Return (X, Y) of the center of cell containing provided text 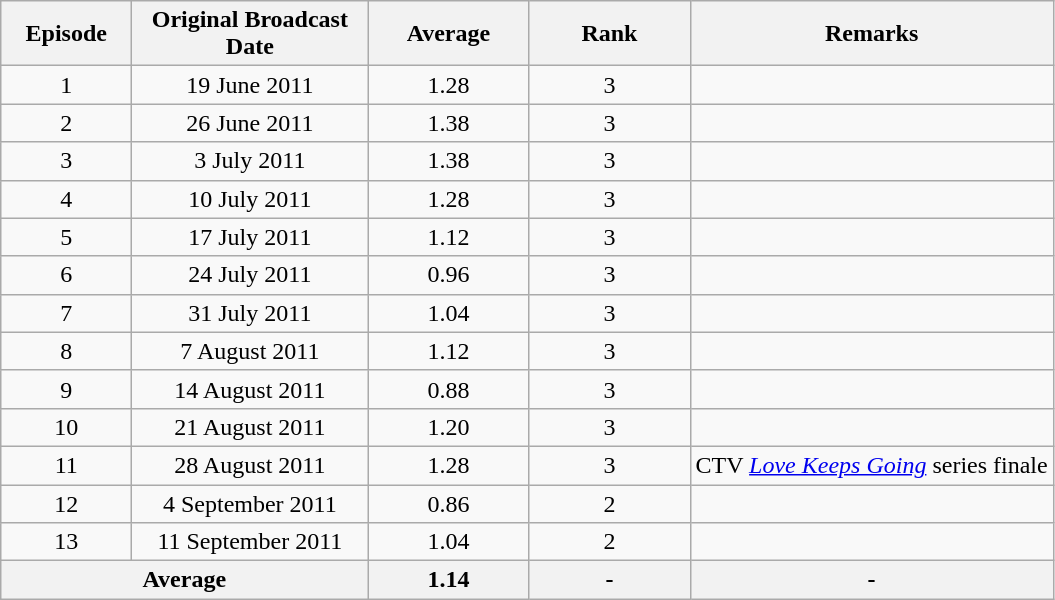
14 August 2011 (250, 389)
Remarks (872, 34)
7 August 2011 (250, 351)
Rank (610, 34)
5 (66, 237)
4 (66, 199)
Episode (66, 34)
26 June 2011 (250, 123)
11 September 2011 (250, 542)
6 (66, 275)
0.96 (448, 275)
17 July 2011 (250, 237)
7 (66, 313)
12 (66, 503)
8 (66, 351)
CTV Love Keeps Going series finale (872, 465)
11 (66, 465)
1.14 (448, 580)
10 (66, 427)
9 (66, 389)
3 July 2011 (250, 161)
31 July 2011 (250, 313)
1 (66, 85)
10 July 2011 (250, 199)
4 September 2011 (250, 503)
1.20 (448, 427)
19 June 2011 (250, 85)
13 (66, 542)
0.88 (448, 389)
0.86 (448, 503)
28 August 2011 (250, 465)
Original Broadcast Date (250, 34)
24 July 2011 (250, 275)
21 August 2011 (250, 427)
